Capture the cell that displays the provided text and extract its (X, Y) central coordinate. 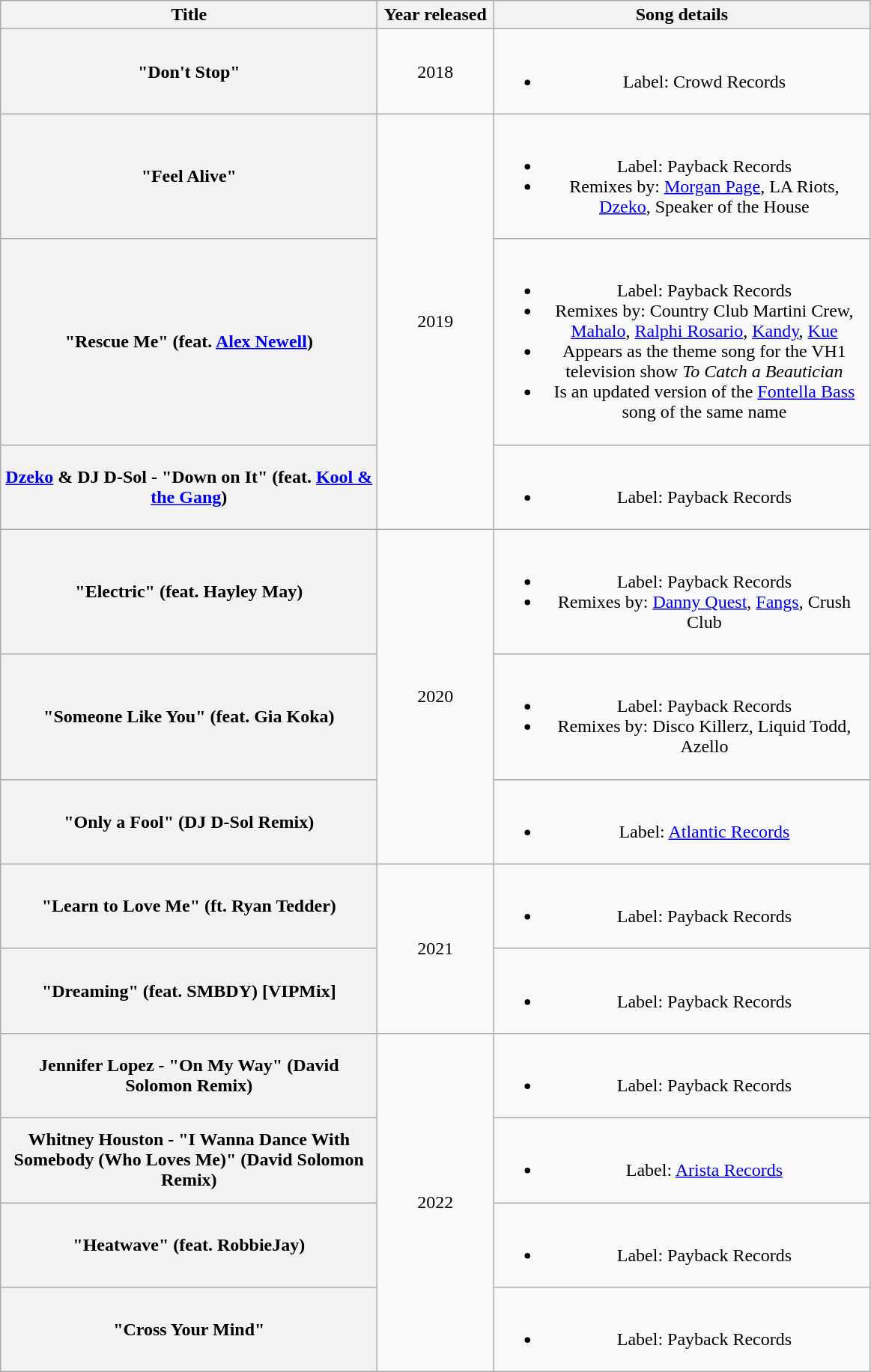
Dzeko & DJ D-Sol - "Down on It" (feat. Kool & the Gang) (189, 487)
Label: Payback RecordsRemixes by: Danny Quest, Fangs, Crush Club (682, 591)
2019 (436, 322)
Label: Arista Records (682, 1160)
"Electric" (feat. Hayley May) (189, 591)
"Heatwave" (feat. RobbieJay) (189, 1244)
Whitney Houston - "I Wanna Dance With Somebody (Who Loves Me)" (David Solomon Remix) (189, 1160)
"Don't Stop" (189, 72)
Label: Atlantic Records (682, 822)
"Rescue Me" (feat. Alex Newell) (189, 341)
Label: Payback RecordsRemixes by: Morgan Page, LA Riots, Dzeko, Speaker of the House (682, 177)
2021 (436, 948)
"Learn to Love Me" (ft. Ryan Tedder) (189, 906)
2020 (436, 696)
Song details (682, 15)
"Cross Your Mind" (189, 1329)
"Feel Alive" (189, 177)
Label: Payback RecordsRemixes by: Disco Killerz, Liquid Todd, Azello (682, 717)
"Dreaming" (feat. SMBDY) [VIPMix] (189, 991)
2022 (436, 1202)
Year released (436, 15)
"Someone Like You" (feat. Gia Koka) (189, 717)
Title (189, 15)
Jennifer Lopez - "On My Way" (David Solomon Remix) (189, 1075)
Label: Crowd Records (682, 72)
2018 (436, 72)
"Only a Fool" (DJ D-Sol Remix) (189, 822)
